Extract the (X, Y) coordinate from the center of the cell holding the provided text.  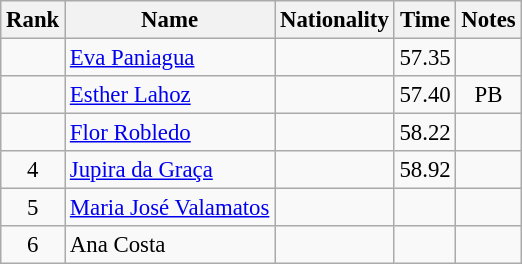
6 (33, 245)
Esther Lahoz (170, 95)
Jupira da Graça (170, 170)
Nationality (334, 20)
PB (488, 95)
Maria José Valamatos (170, 208)
58.22 (425, 133)
5 (33, 208)
Flor Robledo (170, 133)
58.92 (425, 170)
Notes (488, 20)
4 (33, 170)
Ana Costa (170, 245)
57.35 (425, 58)
Rank (33, 20)
Eva Paniagua (170, 58)
57.40 (425, 95)
Time (425, 20)
Name (170, 20)
